Find where the given text appears and provide that cell's center as [x, y] coordinate. 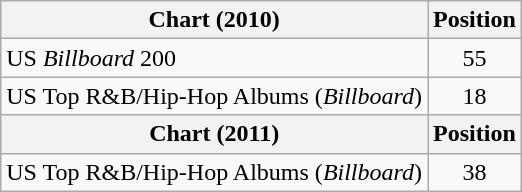
18 [475, 96]
55 [475, 58]
Chart (2010) [214, 20]
US Billboard 200 [214, 58]
Chart (2011) [214, 134]
38 [475, 172]
